Capture the cell that displays the provided text and extract its (x, y) central coordinate. 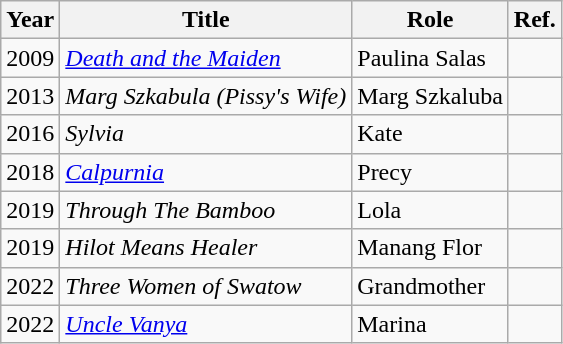
Year (30, 20)
Through The Bamboo (206, 210)
Paulina Salas (430, 58)
Uncle Vanya (206, 324)
2009 (30, 58)
2016 (30, 134)
Marg Szkaluba (430, 96)
Three Women of Swatow (206, 286)
Precy (430, 172)
Death and the Maiden (206, 58)
Hilot Means Healer (206, 248)
Marg Szkabula (Pissy's Wife) (206, 96)
Title (206, 20)
Sylvia (206, 134)
Lola (430, 210)
Calpurnia (206, 172)
Ref. (534, 20)
Marina (430, 324)
Manang Flor (430, 248)
Role (430, 20)
2018 (30, 172)
Kate (430, 134)
2013 (30, 96)
Grandmother (430, 286)
